Output the [x, y] coordinate of the center of the cell containing the given text.  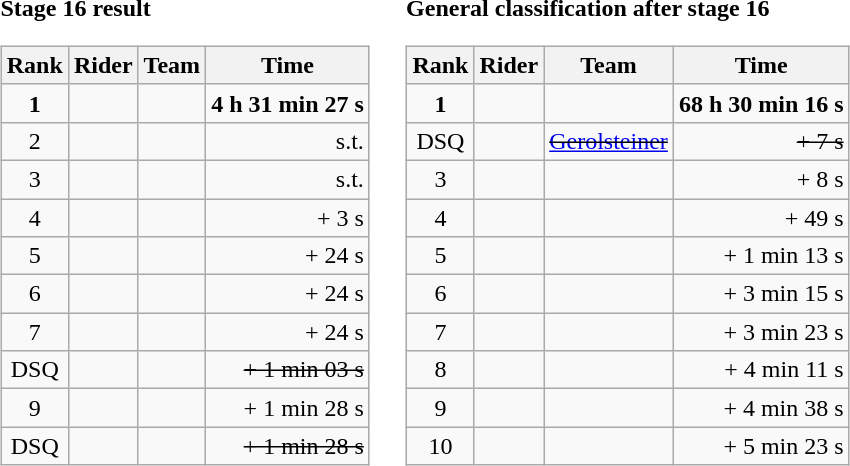
+ 1 min 03 s [288, 370]
68 h 30 min 16 s [761, 103]
8 [440, 370]
+ 3 min 15 s [761, 294]
10 [440, 446]
+ 5 min 23 s [761, 446]
+ 3 min 23 s [761, 332]
2 [34, 141]
+ 8 s [761, 179]
+ 4 min 38 s [761, 408]
+ 49 s [761, 217]
+ 1 min 13 s [761, 256]
4 h 31 min 27 s [288, 103]
Gerolsteiner [609, 141]
+ 4 min 11 s [761, 370]
+ 3 s [288, 217]
+ 7 s [761, 141]
